Identify which cell holds the provided text, then report its [X, Y] central coordinate. 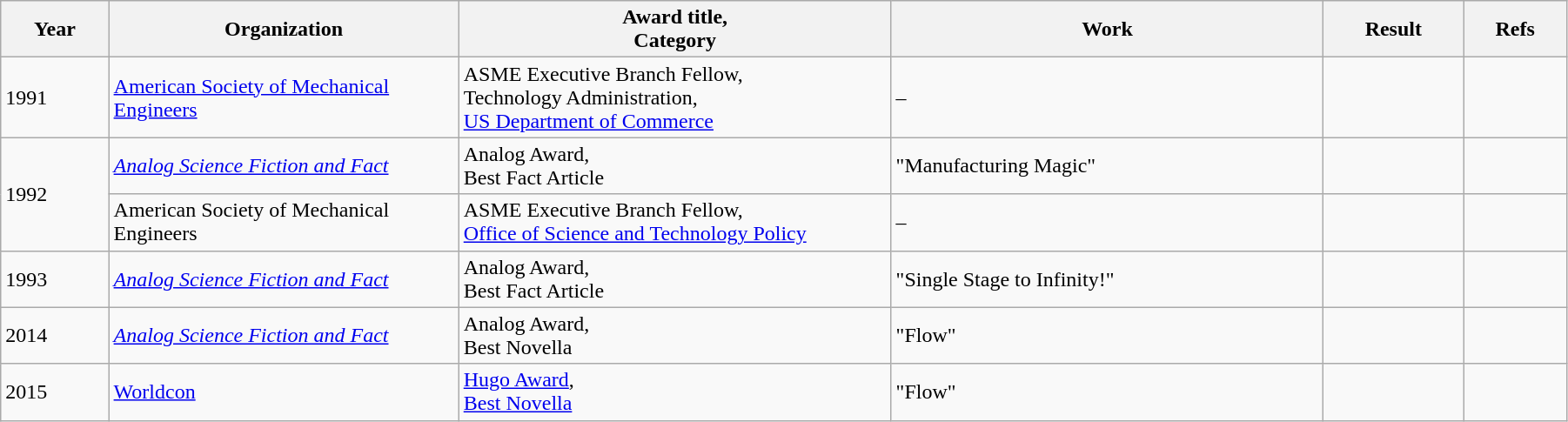
Worldcon [284, 392]
"Manufacturing Magic" [1107, 165]
Analog Award, Best Novella [675, 336]
"Single Stage to Infinity!" [1107, 278]
Year [55, 30]
2014 [55, 336]
Refs [1516, 30]
1991 [55, 97]
Hugo Award,Best Novella [675, 392]
2015 [55, 392]
1992 [55, 194]
1993 [55, 278]
Award title,Category [675, 30]
Work [1107, 30]
ASME Executive Branch Fellow, Technology Administration, US Department of Commerce [675, 97]
ASME Executive Branch Fellow, Office of Science and Technology Policy [675, 223]
Result [1394, 30]
Organization [284, 30]
